Detect which cell encompasses the target text, then output its (X, Y) center coordinate. 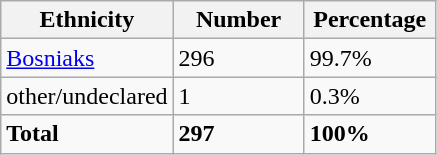
0.3% (370, 96)
Total (87, 134)
296 (238, 58)
Ethnicity (87, 20)
Bosniaks (87, 58)
297 (238, 134)
1 (238, 96)
100% (370, 134)
Number (238, 20)
Percentage (370, 20)
other/undeclared (87, 96)
99.7% (370, 58)
